Capture the cell that displays the provided text and extract its (x, y) central coordinate. 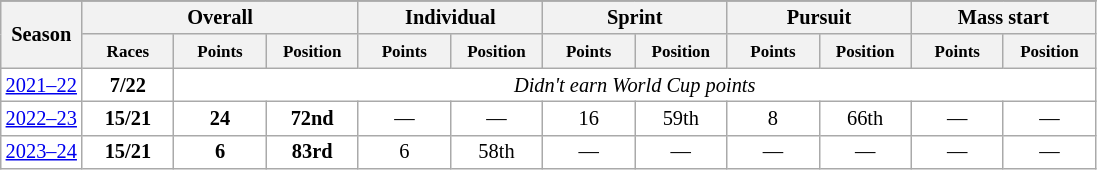
Individual (450, 17)
Races (128, 51)
Pursuit (819, 17)
66th (865, 118)
72nd (312, 118)
2021–22 (42, 85)
Didn't earn World Cup points (635, 85)
83rd (312, 152)
Mass start (1003, 17)
Season (42, 34)
24 (220, 118)
2022–23 (42, 118)
8 (773, 118)
Overall (220, 17)
59th (681, 118)
7/22 (128, 85)
58th (496, 152)
16 (589, 118)
2023–24 (42, 152)
Sprint (635, 17)
